Determine the [x, y] coordinate at the center of the cell enclosing the given text.  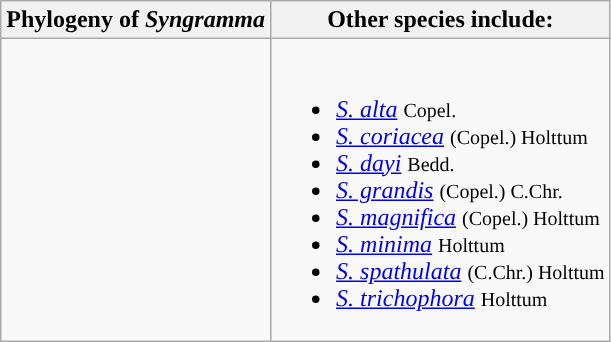
Phylogeny of Syngramma [136, 20]
Other species include: [441, 20]
